Capture the cell that displays the provided text and extract its (x, y) central coordinate. 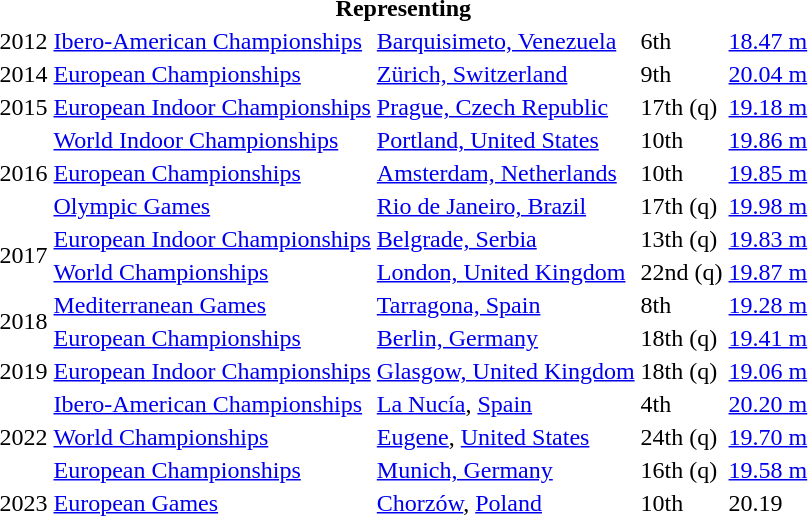
16th (q) (682, 470)
La Nucía, Spain (506, 404)
World Indoor Championships (212, 140)
Prague, Czech Republic (506, 107)
Barquisimeto, Venezuela (506, 41)
22nd (q) (682, 272)
Glasgow, United Kingdom (506, 371)
London, United Kingdom (506, 272)
Munich, Germany (506, 470)
24th (q) (682, 437)
Belgrade, Serbia (506, 239)
Portland, United States (506, 140)
Rio de Janeiro, Brazil (506, 206)
9th (682, 74)
Amsterdam, Netherlands (506, 173)
Berlin, Germany (506, 338)
6th (682, 41)
Eugene, United States (506, 437)
8th (682, 305)
Mediterranean Games (212, 305)
13th (q) (682, 239)
Tarragona, Spain (506, 305)
Zürich, Switzerland (506, 74)
Olympic Games (212, 206)
4th (682, 404)
